Provide the (X, Y) coordinate of the cell's center where the given text is located.  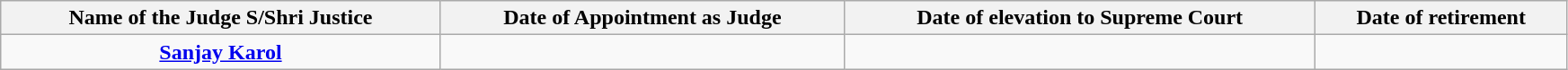
Name of the Judge S/Shri Justice (221, 18)
Sanjay Karol (221, 52)
Date of Appointment as Judge (642, 18)
Date of retirement (1441, 18)
Date of elevation to Supreme Court (1080, 18)
